Detect which cell encompasses the target text, then output its (X, Y) center coordinate. 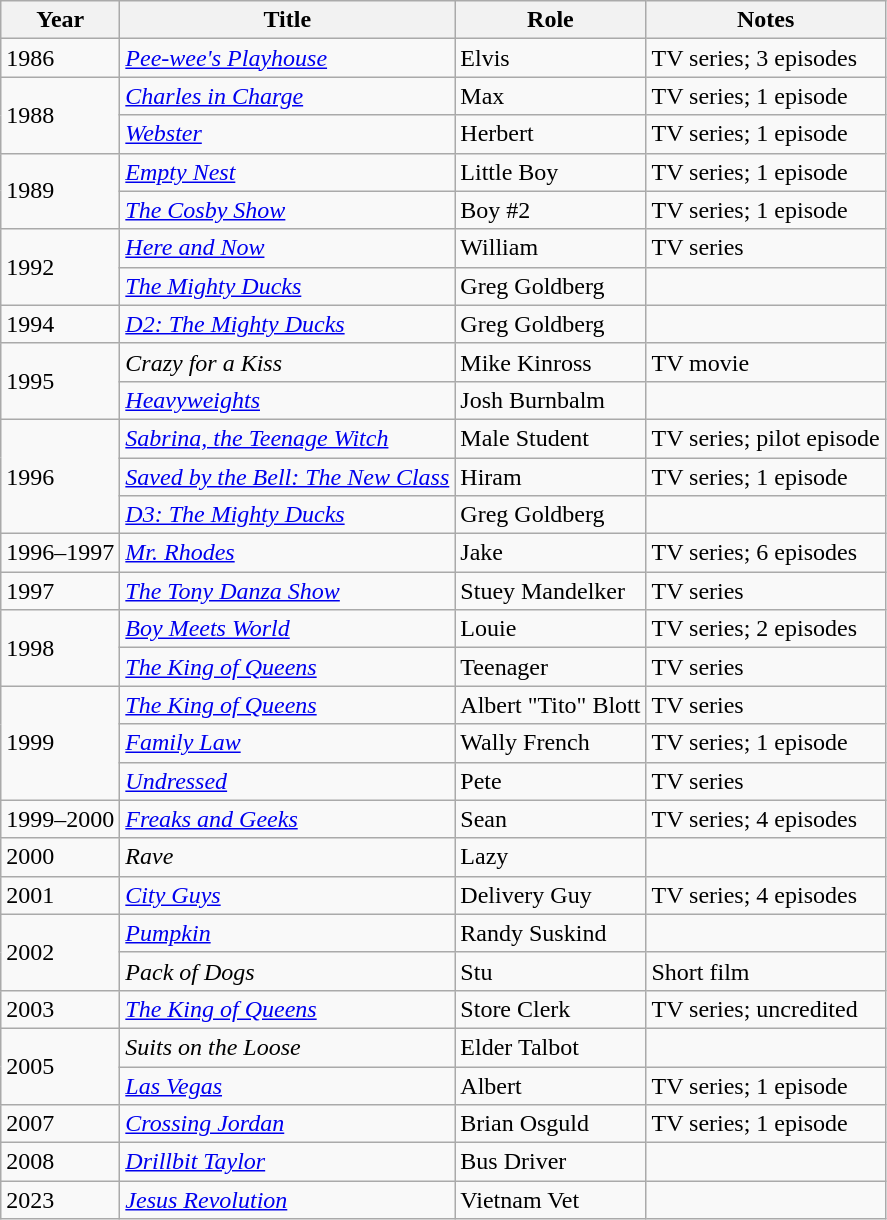
Heavyweights (288, 400)
1997 (60, 591)
2007 (60, 1124)
Stuey Mandelker (550, 591)
Sean (550, 819)
Josh Burnbalm (550, 400)
Pack of Dogs (288, 971)
Drillbit Taylor (288, 1162)
Boy #2 (550, 210)
1999 (60, 743)
TV series; pilot episode (766, 438)
Hiram (550, 477)
Lazy (550, 857)
Saved by the Bell: The New Class (288, 477)
2000 (60, 857)
Las Vegas (288, 1085)
Male Student (550, 438)
1992 (60, 267)
Bus Driver (550, 1162)
2001 (60, 895)
Elvis (550, 58)
Teenager (550, 667)
The Mighty Ducks (288, 286)
Freaks and Geeks (288, 819)
Here and Now (288, 248)
Crossing Jordan (288, 1124)
Undressed (288, 781)
William (550, 248)
Jesus Revolution (288, 1200)
Pumpkin (288, 933)
2002 (60, 952)
D2: The Mighty Ducks (288, 324)
Albert "Tito" Blott (550, 705)
Family Law (288, 743)
Boy Meets World (288, 629)
Louie (550, 629)
1989 (60, 191)
Webster (288, 134)
Role (550, 20)
Albert (550, 1085)
TV movie (766, 362)
Mike Kinross (550, 362)
TV series; 6 episodes (766, 553)
Max (550, 96)
Pee-wee's Playhouse (288, 58)
Store Clerk (550, 1009)
Short film (766, 971)
1994 (60, 324)
Mr. Rhodes (288, 553)
2005 (60, 1066)
Empty Nest (288, 172)
1995 (60, 381)
Vietnam Vet (550, 1200)
TV series; 3 episodes (766, 58)
2003 (60, 1009)
2008 (60, 1162)
The Cosby Show (288, 210)
Jake (550, 553)
Notes (766, 20)
Pete (550, 781)
Herbert (550, 134)
Little Boy (550, 172)
Title (288, 20)
1996–1997 (60, 553)
Charles in Charge (288, 96)
City Guys (288, 895)
Stu (550, 971)
D3: The Mighty Ducks (288, 515)
1986 (60, 58)
Sabrina, the Teenage Witch (288, 438)
1996 (60, 476)
Elder Talbot (550, 1047)
Crazy for a Kiss (288, 362)
1998 (60, 648)
TV series; 2 episodes (766, 629)
Rave (288, 857)
1988 (60, 115)
Randy Suskind (550, 933)
Suits on the Loose (288, 1047)
The Tony Danza Show (288, 591)
Wally French (550, 743)
Brian Osguld (550, 1124)
Year (60, 20)
1999–2000 (60, 819)
Delivery Guy (550, 895)
TV series; uncredited (766, 1009)
2023 (60, 1200)
